Locate the cell with the specified text and output its (x, y) center coordinate. 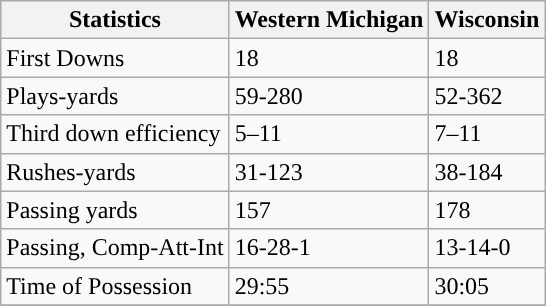
157 (329, 210)
52-362 (487, 96)
Western Michigan (329, 20)
Time of Possession (115, 286)
59-280 (329, 96)
Wisconsin (487, 20)
38-184 (487, 172)
13-14-0 (487, 248)
Rushes-yards (115, 172)
Passing, Comp-Att-Int (115, 248)
30:05 (487, 286)
Third down efficiency (115, 134)
7–11 (487, 134)
178 (487, 210)
31-123 (329, 172)
29:55 (329, 286)
Plays-yards (115, 96)
16-28-1 (329, 248)
First Downs (115, 58)
Passing yards (115, 210)
5–11 (329, 134)
Statistics (115, 20)
